Capture the cell that displays the provided text and extract its (X, Y) central coordinate. 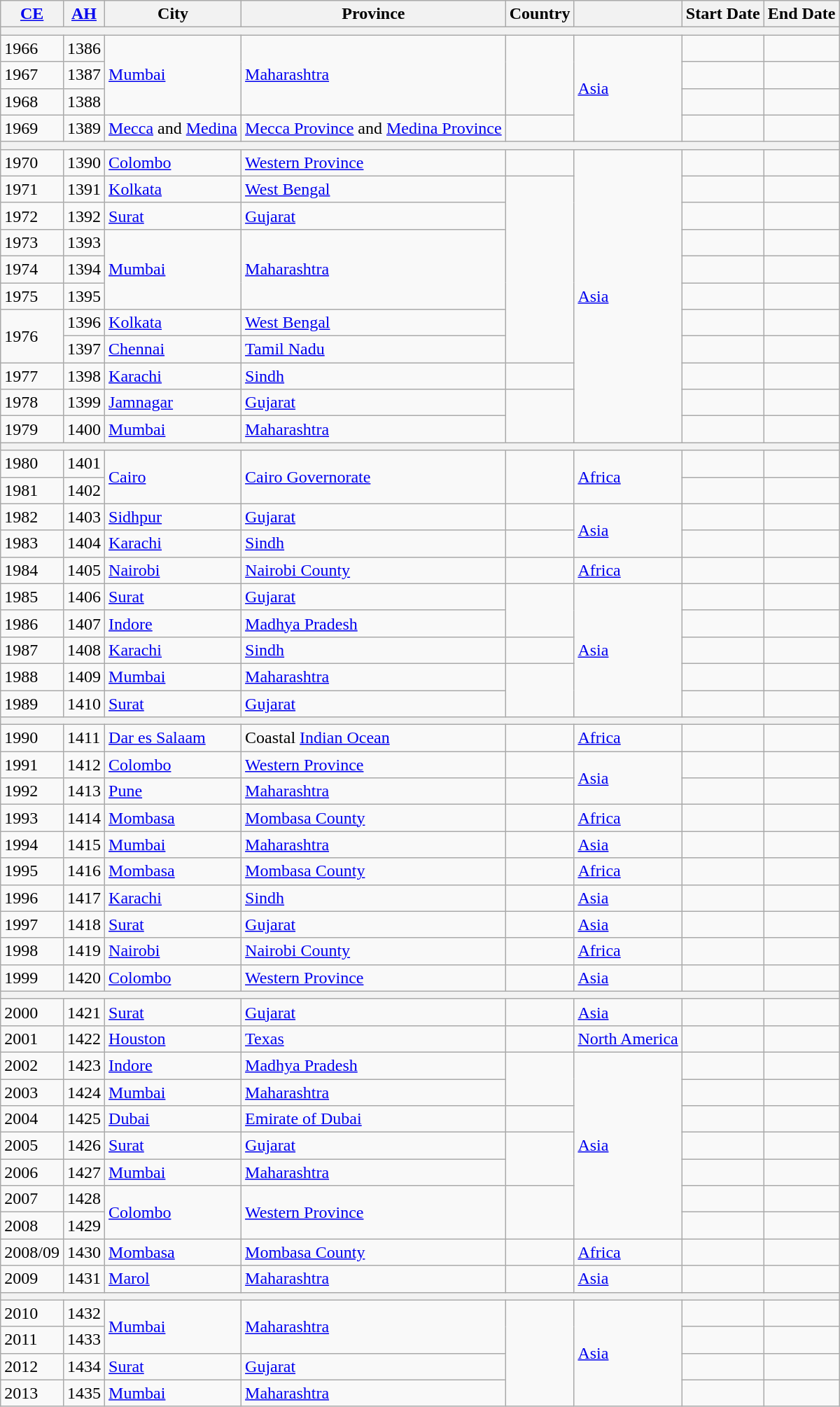
Dar es Salaam (174, 738)
1426 (84, 1146)
1419 (84, 951)
2000 (32, 1012)
1967 (32, 75)
1966 (32, 48)
1432 (84, 1313)
Coastal Indian Ocean (374, 738)
Country (540, 14)
1999 (32, 978)
2001 (32, 1039)
1390 (84, 162)
1415 (84, 845)
End Date (801, 14)
1391 (84, 189)
1422 (84, 1039)
1973 (32, 242)
Mecca Province and Medina Province (374, 128)
1394 (84, 269)
Cairo Governorate (374, 477)
Houston (174, 1039)
2008 (32, 1226)
1980 (32, 464)
2010 (32, 1313)
1401 (84, 464)
Marol (174, 1279)
1395 (84, 296)
1992 (32, 791)
Jamnagar (174, 403)
Pune (174, 791)
1988 (32, 677)
1435 (84, 1393)
Start Date (722, 14)
1399 (84, 403)
1418 (84, 924)
Tamil Nadu (374, 349)
1417 (84, 898)
1414 (84, 818)
1994 (32, 845)
City (174, 14)
1424 (84, 1092)
1433 (84, 1340)
Province (374, 14)
Mecca and Medina (174, 128)
1993 (32, 818)
1421 (84, 1012)
2013 (32, 1393)
1387 (84, 75)
1983 (32, 543)
1388 (84, 102)
1407 (84, 623)
1991 (32, 765)
1977 (32, 376)
1978 (32, 403)
1997 (32, 924)
1406 (84, 597)
1975 (32, 296)
2003 (32, 1092)
1397 (84, 349)
1989 (32, 704)
1404 (84, 543)
1984 (32, 570)
1429 (84, 1226)
1996 (32, 898)
1430 (84, 1252)
1986 (32, 623)
2009 (32, 1279)
1405 (84, 570)
1427 (84, 1172)
1981 (32, 490)
2007 (32, 1199)
1413 (84, 791)
1998 (32, 951)
1400 (84, 429)
CE (32, 14)
1393 (84, 242)
1410 (84, 704)
1403 (84, 517)
Emirate of Dubai (374, 1119)
2004 (32, 1119)
2005 (32, 1146)
2006 (32, 1172)
1968 (32, 102)
1987 (32, 650)
Dubai (174, 1119)
1420 (84, 978)
1990 (32, 738)
1428 (84, 1199)
1976 (32, 336)
1425 (84, 1119)
1402 (84, 490)
1969 (32, 128)
1971 (32, 189)
1409 (84, 677)
1389 (84, 128)
Chennai (174, 349)
1411 (84, 738)
2002 (32, 1065)
North America (628, 1039)
1431 (84, 1279)
AH (84, 14)
1416 (84, 871)
1412 (84, 765)
1985 (32, 597)
1974 (32, 269)
1995 (32, 871)
1408 (84, 650)
2011 (32, 1340)
1398 (84, 376)
Sidhpur (174, 517)
1979 (32, 429)
1396 (84, 323)
1972 (32, 216)
1423 (84, 1065)
1982 (32, 517)
Cairo (174, 477)
Texas (374, 1039)
2012 (32, 1366)
2008/09 (32, 1252)
1434 (84, 1366)
1392 (84, 216)
1386 (84, 48)
1970 (32, 162)
